Scan for the cell matching the given text and deliver its (X, Y) coordinate at center. 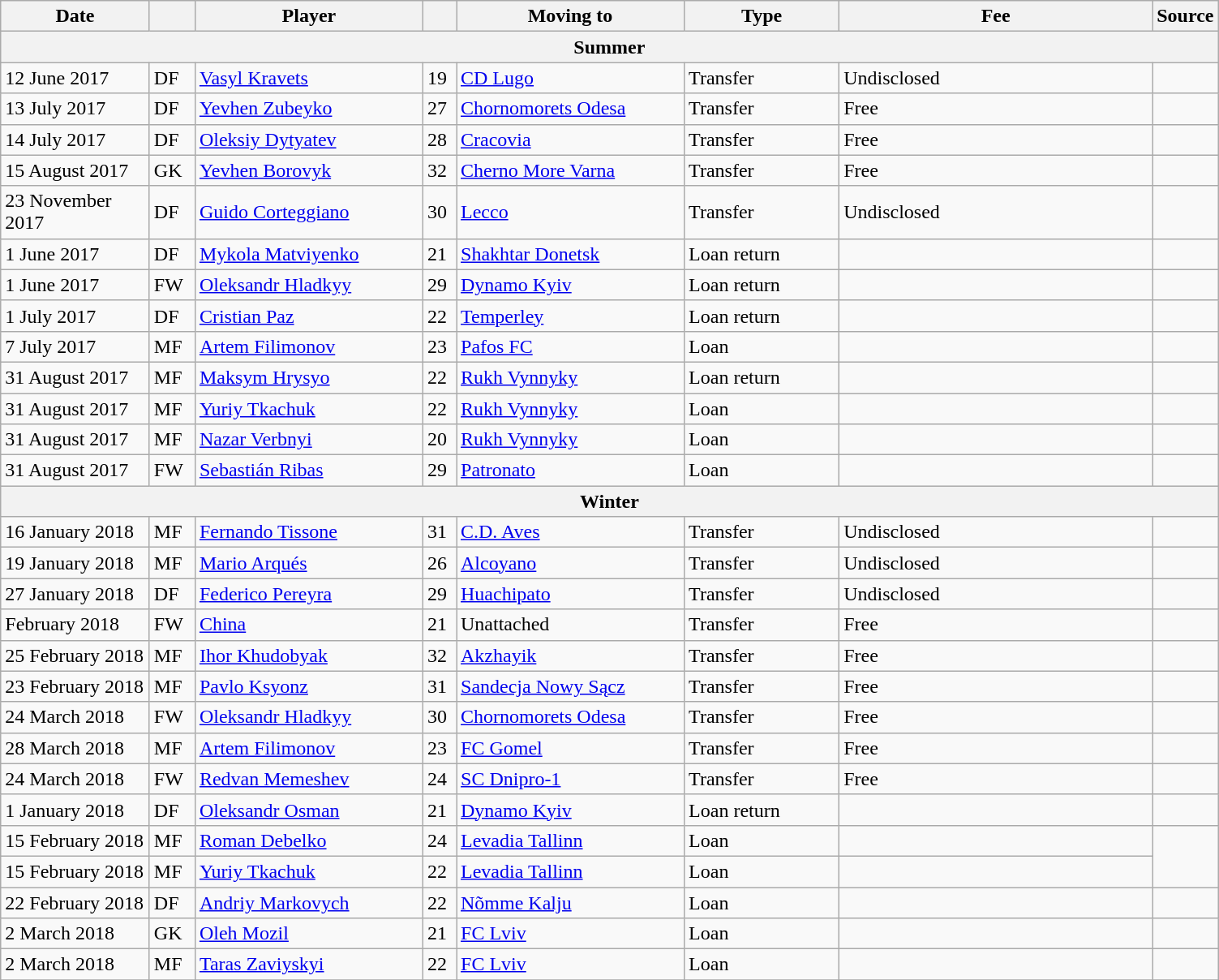
14 July 2017 (75, 140)
Patronato (569, 471)
Guido Corteggiano (308, 213)
22 February 2018 (75, 903)
February 2018 (75, 625)
Nazar Verbnyi (308, 440)
7 July 2017 (75, 346)
Fee (996, 16)
28 (440, 140)
Summer (610, 47)
20 (440, 440)
16 January 2018 (75, 532)
Andriy Markovych (308, 903)
SC Dnipro-1 (569, 779)
C.D. Aves (569, 532)
13 July 2017 (75, 109)
Source (1186, 16)
23 February 2018 (75, 686)
27 January 2018 (75, 594)
Cristian Paz (308, 316)
Fernando Tissone (308, 532)
1 July 2017 (75, 316)
Mario Arqués (308, 563)
Mykola Matviyenko (308, 254)
Akzhayik (569, 655)
CD Lugo (569, 78)
Lecco (569, 213)
Temperley (569, 316)
Type (762, 16)
Ihor Khudobyak (308, 655)
Pafos FC (569, 346)
15 August 2017 (75, 170)
Cracovia (569, 140)
Sebastián Ribas (308, 471)
Oleksiy Dytyatev (308, 140)
1 January 2018 (75, 810)
12 June 2017 (75, 78)
Huachipato (569, 594)
Winter (610, 501)
Player (308, 16)
26 (440, 563)
Oleksandr Osman (308, 810)
Alcoyano (569, 563)
Redvan Memeshev (308, 779)
Shakhtar Donetsk (569, 254)
FC Gomel (569, 748)
25 February 2018 (75, 655)
Date (75, 16)
19 (440, 78)
Oleh Mozil (308, 934)
Yevhen Borovyk (308, 170)
27 (440, 109)
Roman Debelko (308, 840)
Yevhen Zubeyko (308, 109)
19 January 2018 (75, 563)
Pavlo Ksyonz (308, 686)
Unattached (569, 625)
Taras Zaviyskyi (308, 965)
Maksym Hrysyo (308, 377)
Cherno More Varna (569, 170)
23 November 2017 (75, 213)
Moving to (569, 16)
Vasyl Kravets (308, 78)
Sandecja Nowy Sącz (569, 686)
28 March 2018 (75, 748)
China (308, 625)
Nõmme Kalju (569, 903)
Federico Pereyra (308, 594)
